Locate the cell with the specified text and output its (X, Y) center coordinate. 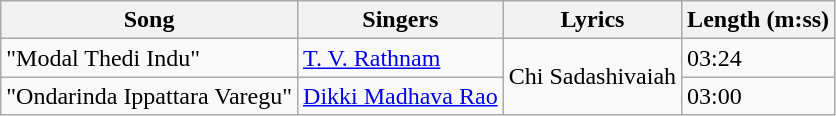
Chi Sadashivaiah (592, 77)
Song (150, 20)
03:00 (758, 96)
03:24 (758, 58)
"Modal Thedi Indu" (150, 58)
"Ondarinda Ippattara Varegu" (150, 96)
Singers (401, 20)
T. V. Rathnam (401, 58)
Lyrics (592, 20)
Length (m:ss) (758, 20)
Dikki Madhava Rao (401, 96)
